Capture the cell that displays the provided text and extract its (x, y) central coordinate. 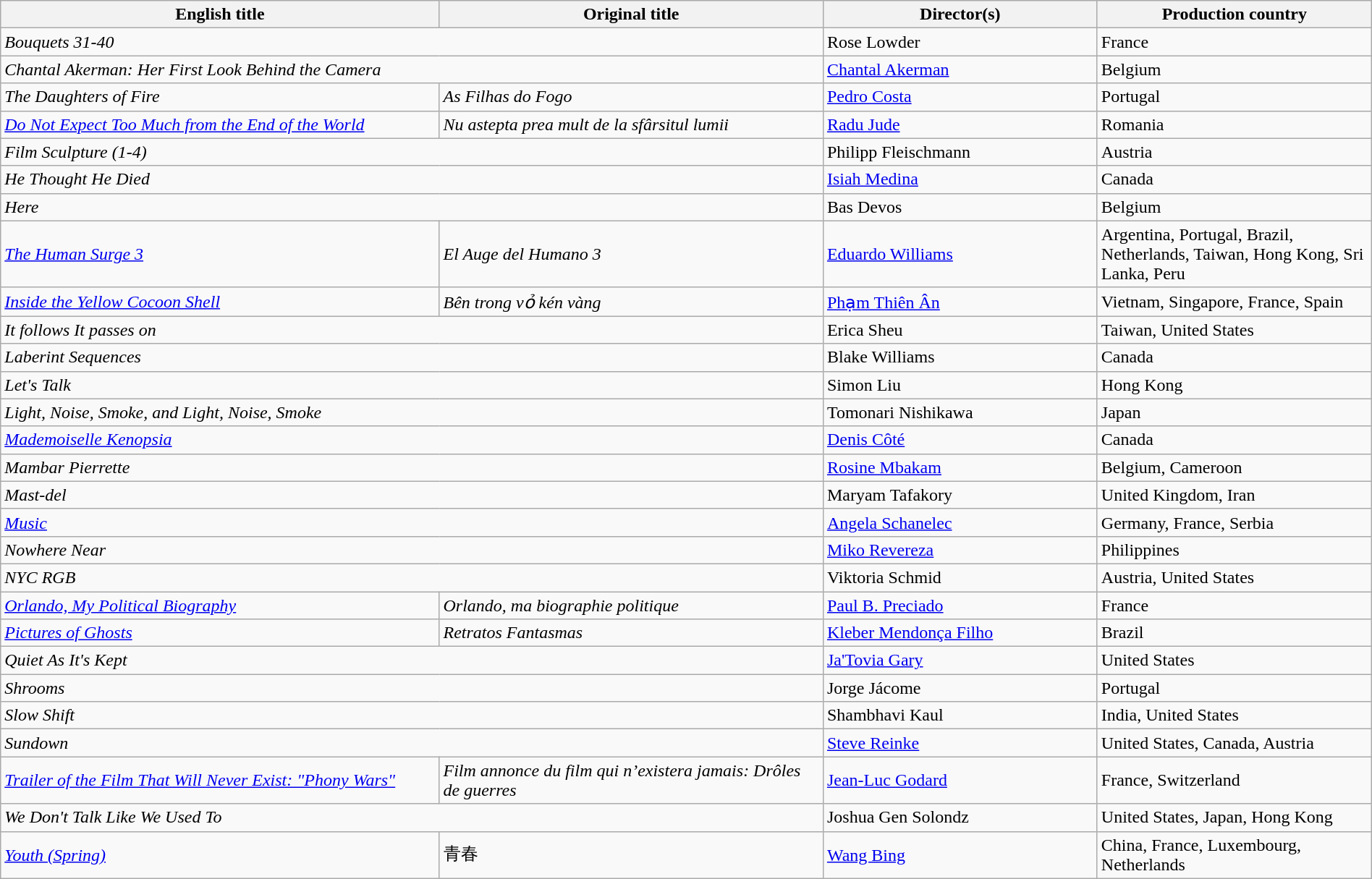
English title (220, 14)
Orlando, ma biographie politique (631, 606)
Chantal Akerman: Her First Look Behind the Camera (412, 69)
Kleber Mendonça Filho (960, 633)
Pictures of Ghosts (220, 633)
Hong Kong (1235, 385)
Here (412, 207)
Brazil (1235, 633)
Shambhavi Kaul (960, 715)
Romania (1235, 124)
The Human Surge 3 (220, 254)
France, Switzerland (1235, 780)
Isiah Medina (960, 179)
The Daughters of Fire (220, 97)
Steve Reinke (960, 743)
Vietnam, Singapore, France, Spain (1235, 302)
Belgium, Cameroon (1235, 467)
Blake Williams (960, 357)
Japan (1235, 412)
Chantal Akerman (960, 69)
Retratos Fantasmas (631, 633)
Ja'Tovia Gary (960, 661)
United States, Canada, Austria (1235, 743)
Phạm Thiên Ân (960, 302)
Light, Noise, Smoke, and Light, Noise, Smoke (412, 412)
Laberint Sequences (412, 357)
Music (412, 522)
Germany, France, Serbia (1235, 522)
Eduardo Williams (960, 254)
Slow Shift (412, 715)
Orlando, My Political Biography (220, 606)
Bas Devos (960, 207)
Joshua Gen Solondz (960, 818)
Radu Jude (960, 124)
Bên trong vỏ kén vàng (631, 302)
United States, Japan, Hong Kong (1235, 818)
Angela Schanelec (960, 522)
As Filhas do Fogo (631, 97)
United Kingdom, Iran (1235, 495)
Sundown (412, 743)
Film Sculpture (1-4) (412, 152)
We Don't Talk Like We Used To (412, 818)
Director(s) (960, 14)
United States (1235, 661)
Philippines (1235, 550)
Nu astepta prea mult de la sfârsitul lumii (631, 124)
El Auge del Humano 3 (631, 254)
Shrooms (412, 688)
Argentina, Portugal, Brazil, Netherlands, Taiwan, Hong Kong, Sri Lanka, Peru (1235, 254)
Philipp Fleischmann (960, 152)
Paul B. Preciado (960, 606)
Nowhere Near (412, 550)
青春 (631, 855)
Mademoiselle Kenopsia (412, 440)
Tomonari Nishikawa (960, 412)
Viktoria Schmid (960, 577)
Taiwan, United States (1235, 330)
Mambar Pierrette (412, 467)
NYC RGB (412, 577)
Wang Bing (960, 855)
Do Not Expect Too Much from the End of the World (220, 124)
Youth (Spring) (220, 855)
Austria (1235, 152)
Trailer of the Film That Will Never Exist: "Phony Wars" (220, 780)
Let's Talk (412, 385)
He Thought He Died (412, 179)
Inside the Yellow Cocoon Shell (220, 302)
India, United States (1235, 715)
Maryam Tafakory (960, 495)
Quiet As It's Kept (412, 661)
Rosine Mbakam (960, 467)
It follows It passes on (412, 330)
Miko Revereza (960, 550)
Mast-del (412, 495)
Jean-Luc Godard (960, 780)
Austria, United States (1235, 577)
Rose Lowder (960, 42)
Film annonce du film qui n’existera jamais: Drôles de guerres (631, 780)
Production country (1235, 14)
Denis Côté (960, 440)
Jorge Jácome (960, 688)
China, France, Luxembourg, Netherlands (1235, 855)
Pedro Costa (960, 97)
Erica Sheu (960, 330)
Simon Liu (960, 385)
Original title (631, 14)
Bouquets 31-40 (412, 42)
